From the cell containing the given text, extract its center point as [x, y] coordinate. 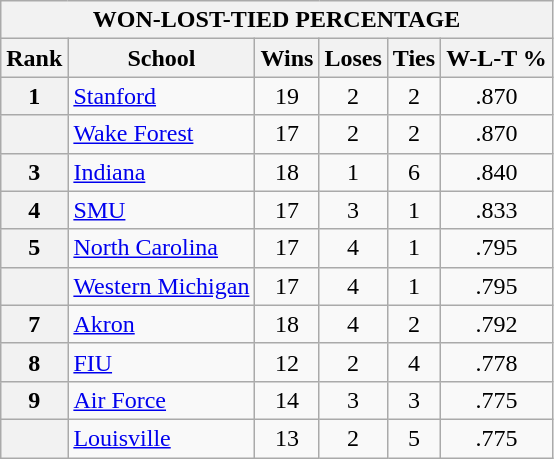
6 [414, 172]
Wake Forest [162, 134]
Air Force [162, 400]
.778 [497, 362]
14 [287, 400]
Wins [287, 58]
W-L-T % [497, 58]
Rank [34, 58]
Louisville [162, 438]
12 [287, 362]
Ties [414, 58]
FIU [162, 362]
7 [34, 324]
North Carolina [162, 248]
9 [34, 400]
School [162, 58]
13 [287, 438]
.792 [497, 324]
Western Michigan [162, 286]
WON-LOST-TIED PERCENTAGE [277, 20]
Loses [353, 58]
.833 [497, 210]
Stanford [162, 96]
.840 [497, 172]
Akron [162, 324]
8 [34, 362]
SMU [162, 210]
Indiana [162, 172]
19 [287, 96]
